Locate the cell with the specified text and output its (X, Y) center coordinate. 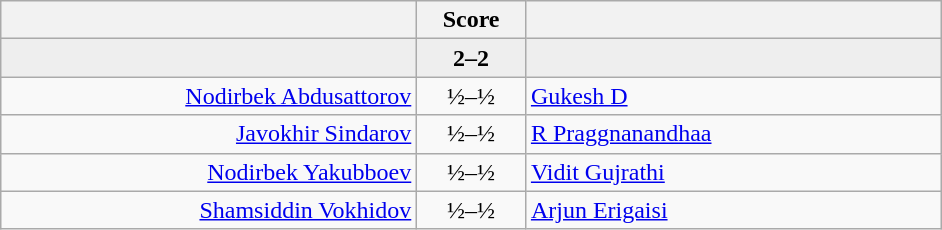
Nodirbek Yakubboev (209, 172)
2–2 (472, 58)
Arjun Erigaisi (733, 210)
Javokhir Sindarov (209, 134)
Vidit Gujrathi (733, 172)
Gukesh D (733, 96)
Shamsiddin Vokhidov (209, 210)
Nodirbek Abdusattorov (209, 96)
Score (472, 20)
R Praggnanandhaa (733, 134)
